From the cell containing the given text, extract its center point as (X, Y) coordinate. 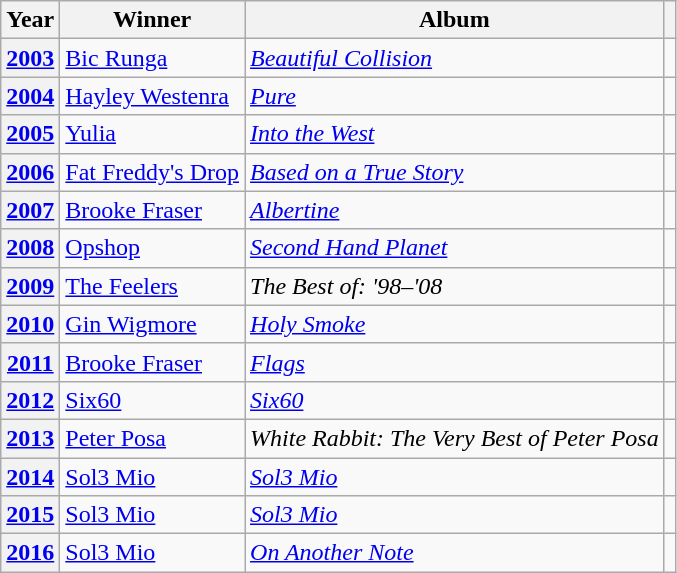
Pure (455, 96)
Into the West (455, 134)
Yulia (152, 134)
2003 (30, 58)
2007 (30, 210)
Flags (455, 362)
Album (455, 20)
Hayley Westenra (152, 96)
2011 (30, 362)
Bic Runga (152, 58)
2012 (30, 400)
Opshop (152, 248)
On Another Note (455, 553)
Holy Smoke (455, 324)
2016 (30, 553)
Fat Freddy's Drop (152, 172)
2010 (30, 324)
2014 (30, 477)
2015 (30, 515)
2004 (30, 96)
2006 (30, 172)
Peter Posa (152, 438)
Gin Wigmore (152, 324)
The Feelers (152, 286)
Based on a True Story (455, 172)
Winner (152, 20)
Albertine (455, 210)
White Rabbit: The Very Best of Peter Posa (455, 438)
2008 (30, 248)
2013 (30, 438)
Year (30, 20)
2009 (30, 286)
The Best of: '98–'08 (455, 286)
Beautiful Collision (455, 58)
Second Hand Planet (455, 248)
2005 (30, 134)
